Return the [X, Y] coordinate for the center point of the cell that contains the specified text.  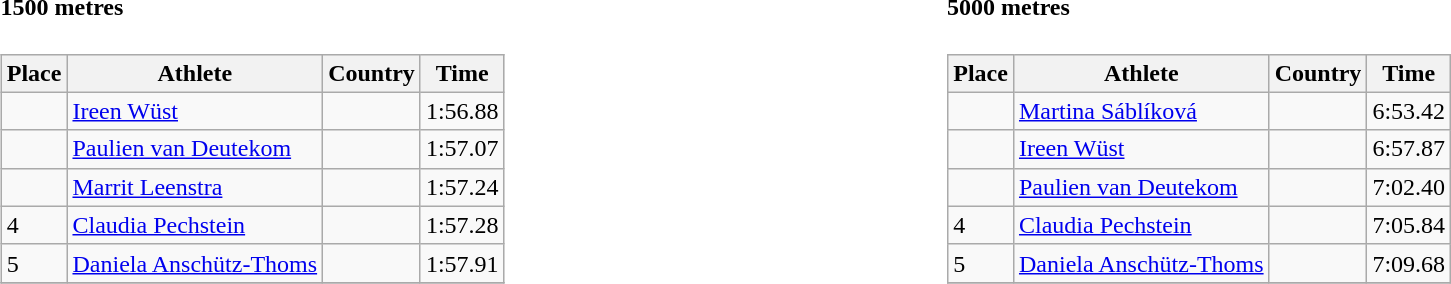
7:05.84 [1409, 225]
6:57.87 [1409, 149]
1:56.88 [462, 111]
1:57.07 [462, 149]
Martina Sáblíková [1141, 111]
1:57.24 [462, 187]
6:53.42 [1409, 111]
1:57.91 [462, 263]
7:09.68 [1409, 263]
Marrit Leenstra [195, 187]
1:57.28 [462, 225]
7:02.40 [1409, 187]
